Capture the cell that displays the provided text and extract its (x, y) central coordinate. 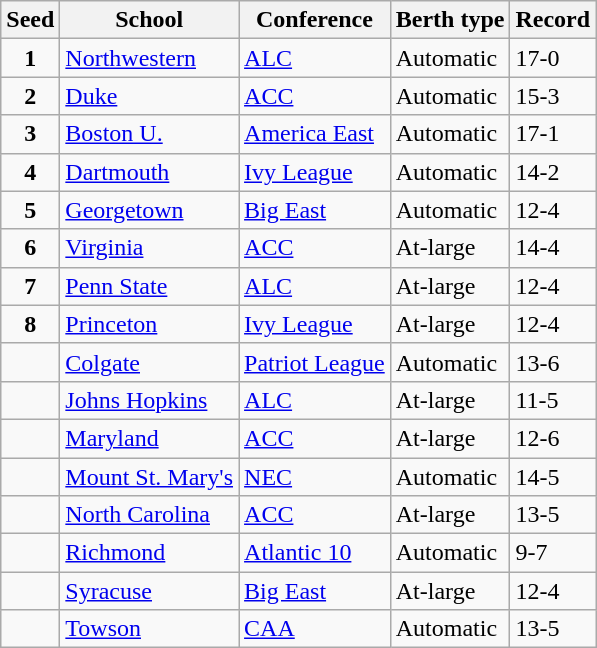
Virginia (150, 248)
CAA (315, 629)
11-5 (553, 400)
School (150, 20)
8 (30, 324)
Record (553, 20)
14-4 (553, 248)
Maryland (150, 438)
15-3 (553, 96)
Duke (150, 96)
Atlantic 10 (315, 553)
North Carolina (150, 515)
Mount St. Mary's (150, 477)
3 (30, 134)
Penn State (150, 286)
Syracuse (150, 591)
Conference (315, 20)
5 (30, 210)
9-7 (553, 553)
7 (30, 286)
14-5 (553, 477)
America East (315, 134)
6 (30, 248)
12-6 (553, 438)
Patriot League (315, 362)
Johns Hopkins (150, 400)
Georgetown (150, 210)
14-2 (553, 172)
13-6 (553, 362)
17-1 (553, 134)
Berth type (450, 20)
Seed (30, 20)
2 (30, 96)
Boston U. (150, 134)
Colgate (150, 362)
Towson (150, 629)
Northwestern (150, 58)
1 (30, 58)
NEC (315, 477)
4 (30, 172)
Dartmouth (150, 172)
Princeton (150, 324)
Richmond (150, 553)
17-0 (553, 58)
